Find where the given text appears and provide that cell's center as [x, y] coordinate. 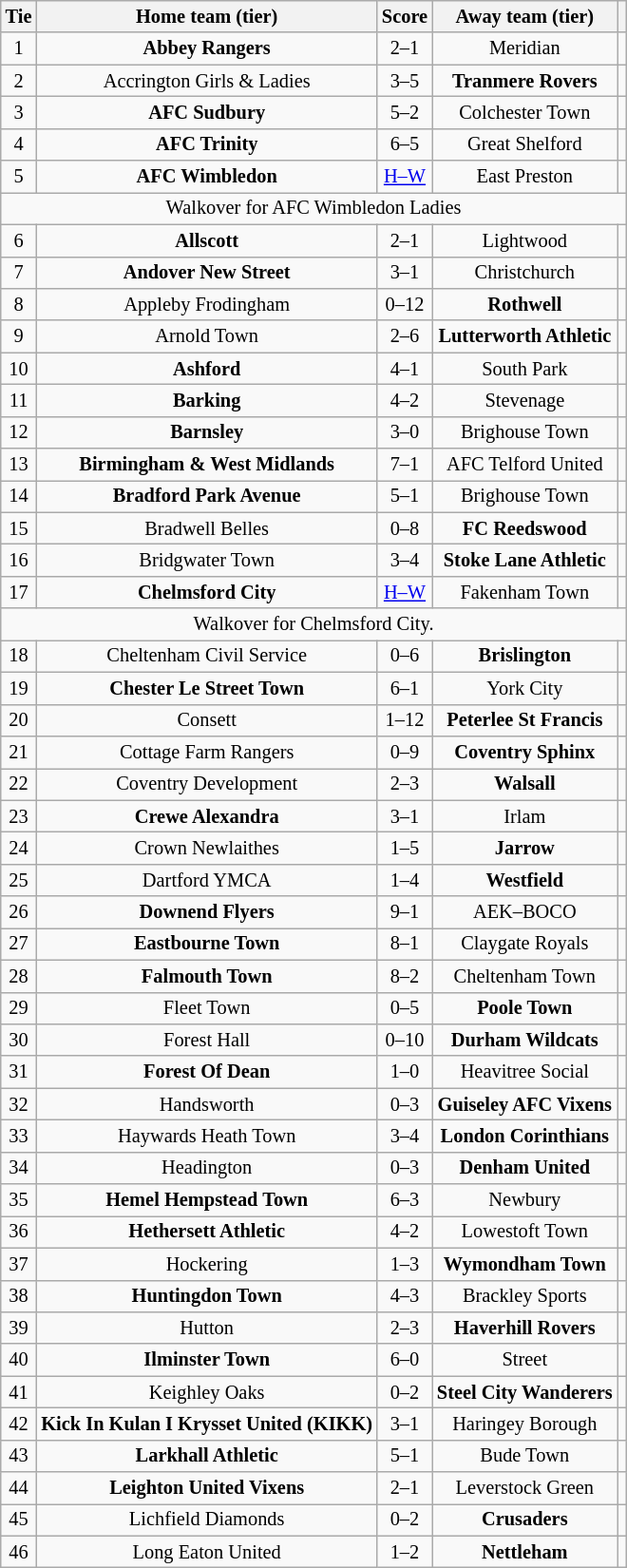
Brackley Sports [524, 1296]
6–1 [405, 688]
AEK–BOCO [524, 912]
22 [19, 784]
1–12 [405, 720]
13 [19, 465]
Heavitree Social [524, 1072]
London Corinthians [524, 1136]
Stevenage [524, 400]
Wymondham Town [524, 1264]
Abbey Rangers [207, 48]
Steel City Wanderers [524, 1392]
4 [19, 144]
Cottage Farm Rangers [207, 752]
6–3 [405, 1200]
19 [19, 688]
1–2 [405, 1552]
8–2 [405, 976]
Tranmere Rovers [524, 81]
Peterlee St Francis [524, 720]
Tie [19, 16]
8 [19, 304]
Huntingdon Town [207, 1296]
4–1 [405, 369]
Walkover for AFC Wimbledon Ladies [313, 208]
Crusaders [524, 1520]
Newbury [524, 1200]
Coventry Development [207, 784]
1–0 [405, 1072]
Claygate Royals [524, 944]
Poole Town [524, 1008]
Larkhall Athletic [207, 1456]
31 [19, 1072]
23 [19, 816]
6 [19, 240]
Christchurch [524, 273]
York City [524, 688]
AFC Sudbury [207, 112]
3 [19, 112]
33 [19, 1136]
Westfield [524, 880]
Chester Le Street Town [207, 688]
1–5 [405, 848]
Score [405, 16]
37 [19, 1264]
Ashford [207, 369]
Headington [207, 1168]
5–2 [405, 112]
Lutterworth Athletic [524, 336]
Allscott [207, 240]
AFC Wimbledon [207, 177]
Cheltenham Town [524, 976]
41 [19, 1392]
7 [19, 273]
Dartford YMCA [207, 880]
Irlam [524, 816]
Haverhill Rovers [524, 1328]
43 [19, 1456]
6–0 [405, 1360]
Crown Newlaithes [207, 848]
Appleby Frodingham [207, 304]
Lightwood [524, 240]
10 [19, 369]
Brislington [524, 656]
42 [19, 1424]
Durham Wildcats [524, 1040]
29 [19, 1008]
Fakenham Town [524, 592]
AFC Telford United [524, 465]
Walkover for Chelmsford City. [313, 624]
Forest Of Dean [207, 1072]
Kick In Kulan I Krysset United (KIKK) [207, 1424]
Bridgwater Town [207, 560]
7–1 [405, 465]
East Preston [524, 177]
32 [19, 1104]
14 [19, 496]
Leighton United Vixens [207, 1488]
1 [19, 48]
FC Reedswood [524, 528]
Consett [207, 720]
Lichfield Diamonds [207, 1520]
0–10 [405, 1040]
1–3 [405, 1264]
1–4 [405, 880]
0–12 [405, 304]
16 [19, 560]
Home team (tier) [207, 16]
35 [19, 1200]
0–9 [405, 752]
Guiseley AFC Vixens [524, 1104]
27 [19, 944]
Barking [207, 400]
Nettleham [524, 1552]
Hockering [207, 1264]
38 [19, 1296]
Denham United [524, 1168]
Bradwell Belles [207, 528]
45 [19, 1520]
8–1 [405, 944]
11 [19, 400]
15 [19, 528]
2 [19, 81]
2–6 [405, 336]
Lowestoft Town [524, 1232]
18 [19, 656]
3–0 [405, 432]
Leverstock Green [524, 1488]
25 [19, 880]
Coventry Sphinx [524, 752]
Walsall [524, 784]
South Park [524, 369]
Arnold Town [207, 336]
Jarrow [524, 848]
28 [19, 976]
0–6 [405, 656]
39 [19, 1328]
36 [19, 1232]
Birmingham & West Midlands [207, 465]
46 [19, 1552]
12 [19, 432]
Haywards Heath Town [207, 1136]
24 [19, 848]
Accrington Girls & Ladies [207, 81]
Bude Town [524, 1456]
Keighley Oaks [207, 1392]
21 [19, 752]
6–5 [405, 144]
Hethersett Athletic [207, 1232]
Chelmsford City [207, 592]
3–5 [405, 81]
AFC Trinity [207, 144]
Crewe Alexandra [207, 816]
26 [19, 912]
Bradford Park Avenue [207, 496]
17 [19, 592]
Handsworth [207, 1104]
Great Shelford [524, 144]
5 [19, 177]
34 [19, 1168]
Falmouth Town [207, 976]
Andover New Street [207, 273]
Meridian [524, 48]
Haringey Borough [524, 1424]
9–1 [405, 912]
Colchester Town [524, 112]
Fleet Town [207, 1008]
40 [19, 1360]
Stoke Lane Athletic [524, 560]
Ilminster Town [207, 1360]
44 [19, 1488]
Rothwell [524, 304]
4–3 [405, 1296]
Downend Flyers [207, 912]
Long Eaton United [207, 1552]
Eastbourne Town [207, 944]
20 [19, 720]
Hutton [207, 1328]
Cheltenham Civil Service [207, 656]
Hemel Hempstead Town [207, 1200]
Barnsley [207, 432]
0–5 [405, 1008]
30 [19, 1040]
9 [19, 336]
Forest Hall [207, 1040]
0–8 [405, 528]
Street [524, 1360]
Away team (tier) [524, 16]
